Pinpoint the cell where the given text exists, returning its (X, Y) midpoint coordinate. 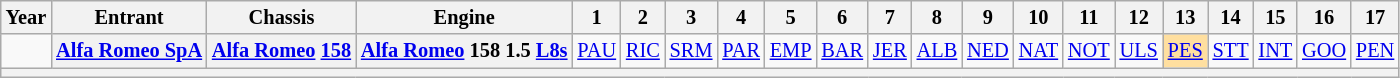
GOO (1324, 51)
NED (988, 51)
1 (596, 17)
10 (1038, 17)
Year (26, 17)
5 (791, 17)
3 (692, 17)
9 (988, 17)
ALB (937, 51)
PEN (1375, 51)
Alfa Romeo 158 1.5 L8s (464, 51)
PAU (596, 51)
ULS (1139, 51)
17 (1375, 17)
12 (1139, 17)
2 (643, 17)
Chassis (282, 17)
BAR (842, 51)
Alfa Romeo 158 (282, 51)
INT (1276, 51)
13 (1186, 17)
14 (1231, 17)
15 (1276, 17)
EMP (791, 51)
7 (890, 17)
11 (1089, 17)
6 (842, 17)
Entrant (129, 17)
RIC (643, 51)
STT (1231, 51)
SRM (692, 51)
PES (1186, 51)
16 (1324, 17)
4 (740, 17)
8 (937, 17)
JER (890, 51)
Engine (464, 17)
Alfa Romeo SpA (129, 51)
NAT (1038, 51)
NOT (1089, 51)
PAR (740, 51)
